Find where the given text appears and provide that cell's center as (X, Y) coordinate. 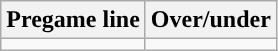
Pregame line (74, 20)
Over/under (210, 20)
